Determine the [x, y] coordinate at the center of the cell enclosing the given text.  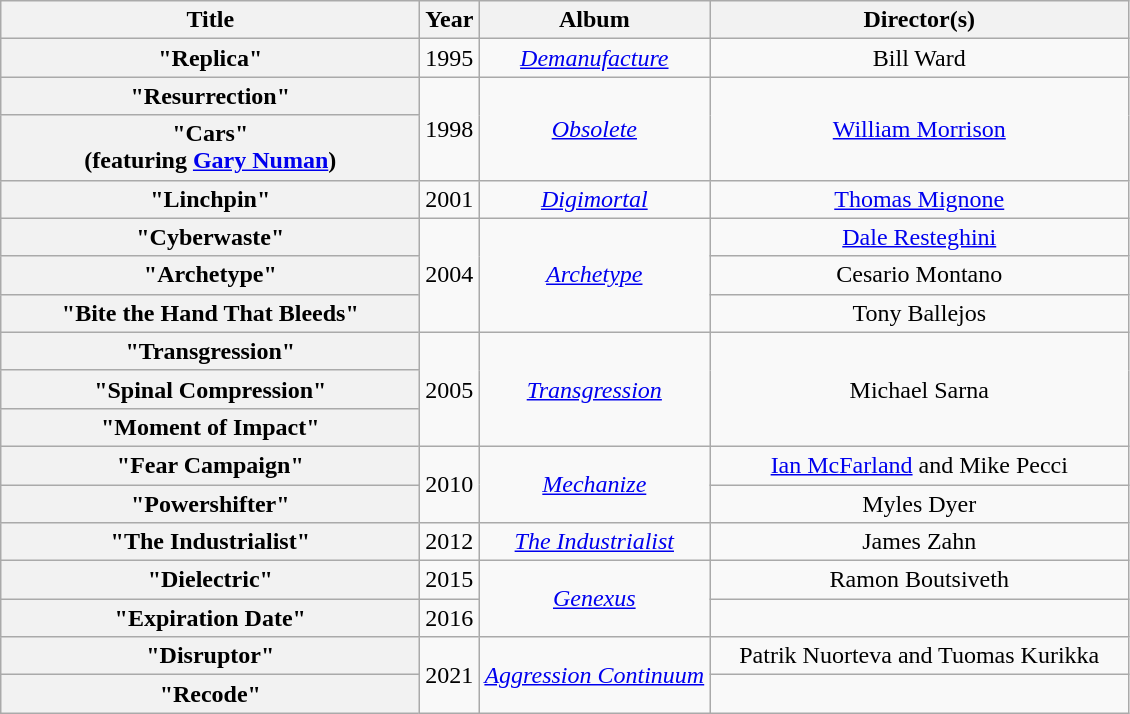
"Powershifter" [210, 503]
"Moment of Impact" [210, 427]
Obsolete [594, 128]
Michael Sarna [920, 389]
"Replica" [210, 58]
"Linchpin" [210, 199]
"Transgression" [210, 351]
"Cars"(featuring Gary Numan) [210, 148]
2004 [450, 275]
Aggression Continuum [594, 675]
The Industrialist [594, 542]
Dale Resteghini [920, 237]
Mechanize [594, 484]
"Dielectric" [210, 580]
Cesario Montano [920, 275]
"Resurrection" [210, 96]
Demanufacture [594, 58]
"Disruptor" [210, 656]
Bill Ward [920, 58]
"Fear Campaign" [210, 465]
Thomas Mignone [920, 199]
Myles Dyer [920, 503]
"Archetype" [210, 275]
2005 [450, 389]
2016 [450, 618]
Director(s) [920, 20]
Patrik Nuorteva and Tuomas Kurikka [920, 656]
"Bite the Hand That Bleeds" [210, 313]
James Zahn [920, 542]
Album [594, 20]
William Morrison [920, 128]
Digimortal [594, 199]
Genexus [594, 599]
1995 [450, 58]
2010 [450, 484]
2021 [450, 675]
Transgression [594, 389]
1998 [450, 128]
"Expiration Date" [210, 618]
Year [450, 20]
"Cyberwaste" [210, 237]
Ramon Boutsiveth [920, 580]
2015 [450, 580]
"The Industrialist" [210, 542]
Tony Ballejos [920, 313]
Title [210, 20]
Archetype [594, 275]
"Recode" [210, 694]
Ian McFarland and Mike Pecci [920, 465]
"Spinal Compression" [210, 389]
2012 [450, 542]
2001 [450, 199]
